Search for the cell housing the specified text and yield its [X, Y] center coordinate. 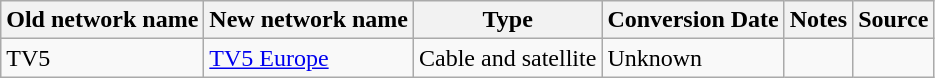
Conversion Date [693, 20]
TV5 [102, 58]
Unknown [693, 58]
Cable and satellite [508, 58]
Old network name [102, 20]
Notes [818, 20]
Type [508, 20]
TV5 Europe [309, 58]
New network name [309, 20]
Source [894, 20]
